Provide the (X, Y) coordinate of the cell's center where the given text is located.  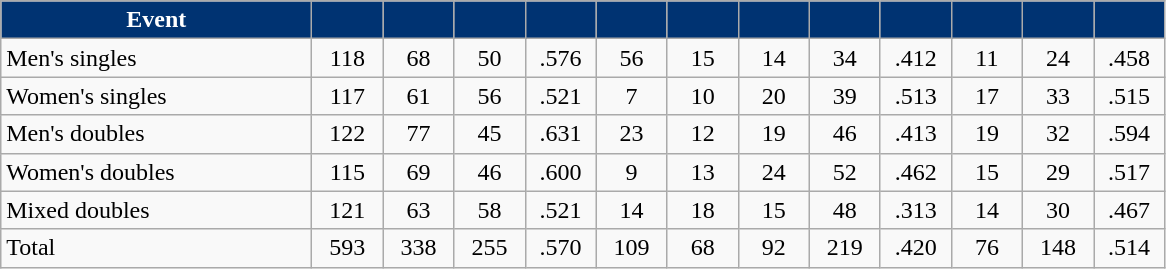
32 (1058, 134)
.420 (916, 248)
11 (986, 58)
69 (418, 172)
593 (348, 248)
30 (1058, 210)
.462 (916, 172)
Total (156, 248)
23 (632, 134)
48 (844, 210)
92 (774, 248)
Women's doubles (156, 172)
109 (632, 248)
148 (1058, 248)
.576 (560, 58)
52 (844, 172)
219 (844, 248)
Men's doubles (156, 134)
61 (418, 96)
.631 (560, 134)
9 (632, 172)
39 (844, 96)
Mixed doubles (156, 210)
Men's singles (156, 58)
117 (348, 96)
18 (702, 210)
255 (490, 248)
121 (348, 210)
.412 (916, 58)
.413 (916, 134)
20 (774, 96)
Event (156, 20)
77 (418, 134)
.570 (560, 248)
76 (986, 248)
.594 (1130, 134)
58 (490, 210)
.517 (1130, 172)
338 (418, 248)
.458 (1130, 58)
63 (418, 210)
34 (844, 58)
.313 (916, 210)
Women's singles (156, 96)
50 (490, 58)
7 (632, 96)
122 (348, 134)
.467 (1130, 210)
.514 (1130, 248)
45 (490, 134)
.513 (916, 96)
.600 (560, 172)
29 (1058, 172)
118 (348, 58)
12 (702, 134)
33 (1058, 96)
.515 (1130, 96)
115 (348, 172)
17 (986, 96)
10 (702, 96)
13 (702, 172)
